Locate the cell with the specified text and output its [x, y] center coordinate. 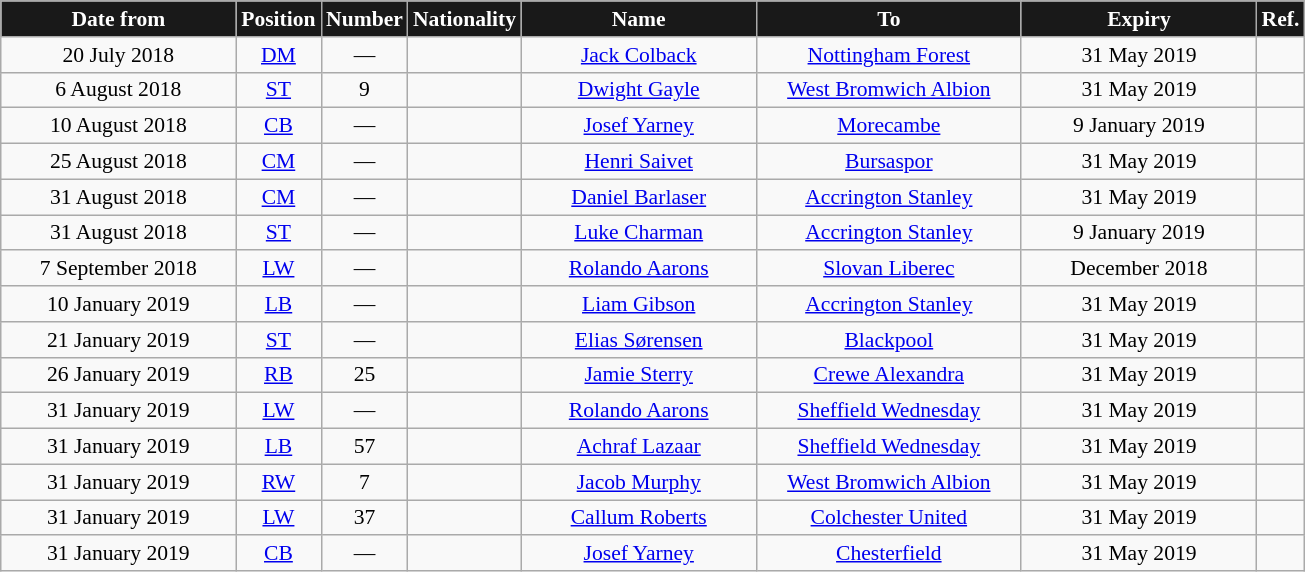
To [888, 19]
Jamie Sterry [638, 375]
Bursaspor [888, 162]
Ref. [1281, 19]
Luke Charman [638, 233]
Chesterfield [888, 554]
9 [364, 90]
Slovan Liberec [888, 269]
Daniel Barlaser [638, 197]
Nottingham Forest [888, 55]
RB [278, 375]
6 August 2018 [118, 90]
26 January 2019 [118, 375]
Jack Colback [638, 55]
Liam Gibson [638, 304]
Jacob Murphy [638, 482]
7 September 2018 [118, 269]
Colchester United [888, 518]
10 August 2018 [118, 126]
20 July 2018 [118, 55]
37 [364, 518]
10 January 2019 [118, 304]
RW [278, 482]
Name [638, 19]
Callum Roberts [638, 518]
Nationality [464, 19]
25 [364, 375]
Date from [118, 19]
Achraf Lazaar [638, 447]
Elias Sørensen [638, 340]
Crewe Alexandra [888, 375]
Dwight Gayle [638, 90]
Position [278, 19]
DM [278, 55]
21 January 2019 [118, 340]
Number [364, 19]
December 2018 [1138, 269]
Morecambe [888, 126]
Henri Saivet [638, 162]
57 [364, 447]
Expiry [1138, 19]
25 August 2018 [118, 162]
Blackpool [888, 340]
7 [364, 482]
